Scan for the cell matching the given text and deliver its [X, Y] coordinate at center. 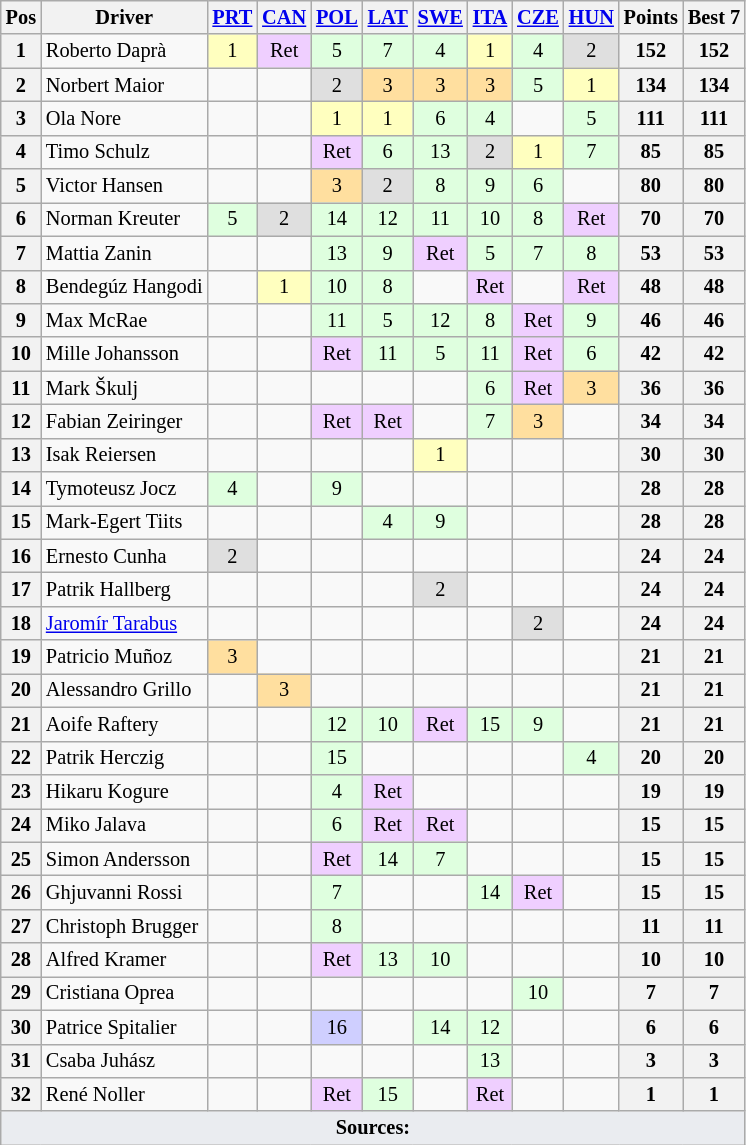
Patrik Herczig [124, 758]
23 [21, 791]
Norman Kreuter [124, 219]
29 [21, 993]
Patrice Spitalier [124, 1027]
27 [21, 926]
32 [21, 1094]
Patricio Muñoz [124, 657]
ITA [490, 17]
Aoife Raftery [124, 724]
Christoph Brugger [124, 926]
Tymoteusz Jocz [124, 489]
Driver [124, 17]
POL [337, 17]
Alessandro Grillo [124, 690]
SWE [440, 17]
Points [651, 17]
Sources: [373, 1128]
Cristiana Oprea [124, 993]
Victor Hansen [124, 186]
25 [21, 859]
Mille Johansson [124, 354]
Alfred Kramer [124, 960]
Fabian Zeiringer [124, 421]
PRT [233, 17]
Miko Jalava [124, 825]
Max McRae [124, 320]
Bendegúz Hangodi [124, 287]
HUN [592, 17]
Mattia Zanin [124, 253]
Best 7 [714, 17]
Mark-Egert Tiits [124, 522]
Hikaru Kogure [124, 791]
Roberto Daprà [124, 51]
31 [21, 1061]
Simon Andersson [124, 859]
18 [21, 623]
Patrik Hallberg [124, 589]
22 [21, 758]
Isak Reiersen [124, 455]
CZE [538, 17]
René Noller [124, 1094]
LAT [388, 17]
Ola Nore [124, 118]
Ghjuvanni Rossi [124, 892]
17 [21, 589]
Jaromír Tarabus [124, 623]
Csaba Juhász [124, 1061]
Norbert Maior [124, 85]
Ernesto Cunha [124, 556]
Mark Škulj [124, 388]
CAN [284, 17]
26 [21, 892]
Timo Schulz [124, 152]
Pos [21, 17]
